Return the (x, y) coordinate for the center point of the cell that contains the specified text.  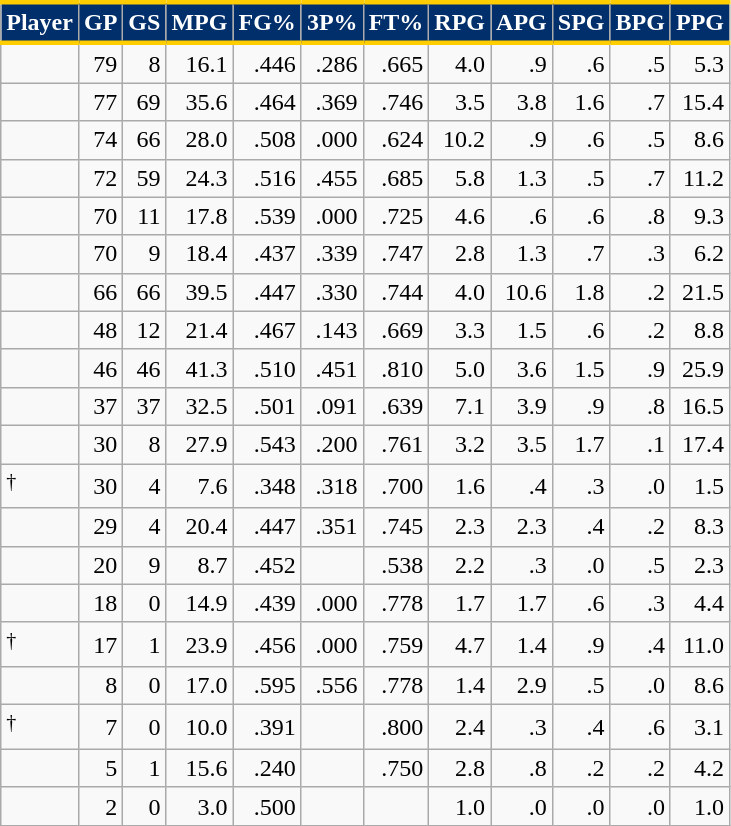
.1 (640, 444)
20 (100, 565)
.467 (267, 330)
10.0 (200, 728)
.437 (267, 254)
.543 (267, 444)
77 (100, 102)
.800 (396, 728)
SPG (581, 22)
.143 (332, 330)
.455 (332, 178)
.810 (396, 368)
.624 (396, 140)
FG% (267, 22)
3.9 (522, 406)
4.6 (460, 216)
10.2 (460, 140)
.665 (396, 63)
.240 (267, 768)
.685 (396, 178)
3.2 (460, 444)
32.5 (200, 406)
.318 (332, 486)
4.4 (700, 603)
72 (100, 178)
21.5 (700, 292)
.538 (396, 565)
9.3 (700, 216)
.464 (267, 102)
17.0 (200, 686)
.761 (396, 444)
15.6 (200, 768)
.747 (396, 254)
24.3 (200, 178)
5.3 (700, 63)
16.1 (200, 63)
BPG (640, 22)
PPG (700, 22)
.700 (396, 486)
.446 (267, 63)
16.5 (700, 406)
RPG (460, 22)
23.9 (200, 644)
35.6 (200, 102)
3P% (332, 22)
20.4 (200, 527)
.200 (332, 444)
.369 (332, 102)
2.9 (522, 686)
27.9 (200, 444)
8.7 (200, 565)
11.2 (700, 178)
.556 (332, 686)
3.6 (522, 368)
14.9 (200, 603)
41.3 (200, 368)
11 (144, 216)
.391 (267, 728)
.539 (267, 216)
5.8 (460, 178)
17 (100, 644)
11.0 (700, 644)
.451 (332, 368)
.746 (396, 102)
3.0 (200, 806)
.452 (267, 565)
MPG (200, 22)
6.2 (700, 254)
.745 (396, 527)
2 (100, 806)
FT% (396, 22)
8.8 (700, 330)
3.3 (460, 330)
APG (522, 22)
.348 (267, 486)
18.4 (200, 254)
.286 (332, 63)
.595 (267, 686)
.510 (267, 368)
.744 (396, 292)
21.4 (200, 330)
17.4 (700, 444)
.759 (396, 644)
39.5 (200, 292)
59 (144, 178)
.091 (332, 406)
.330 (332, 292)
15.4 (700, 102)
2.4 (460, 728)
.501 (267, 406)
7.6 (200, 486)
.516 (267, 178)
3.8 (522, 102)
.639 (396, 406)
74 (100, 140)
.456 (267, 644)
GS (144, 22)
7.1 (460, 406)
.750 (396, 768)
7 (100, 728)
48 (100, 330)
8.3 (700, 527)
2.2 (460, 565)
1.8 (581, 292)
10.6 (522, 292)
.508 (267, 140)
.351 (332, 527)
29 (100, 527)
79 (100, 63)
28.0 (200, 140)
17.8 (200, 216)
.500 (267, 806)
5.0 (460, 368)
69 (144, 102)
5 (100, 768)
4.7 (460, 644)
.339 (332, 254)
12 (144, 330)
Player (40, 22)
GP (100, 22)
.669 (396, 330)
25.9 (700, 368)
18 (100, 603)
3.1 (700, 728)
.439 (267, 603)
.725 (396, 216)
4.2 (700, 768)
